Output the [x, y] coordinate of the center of the cell containing the given text.  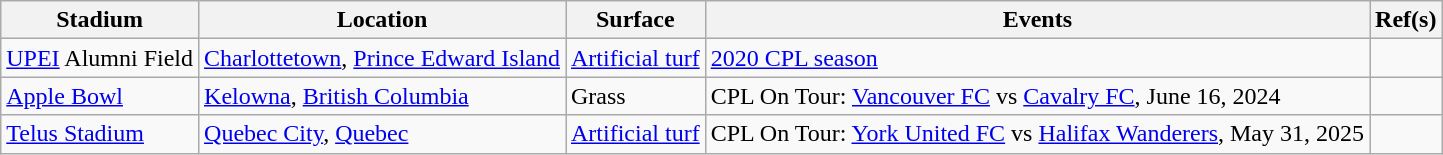
Ref(s) [1406, 20]
Charlottetown, Prince Edward Island [382, 58]
Grass [636, 96]
Telus Stadium [100, 134]
Stadium [100, 20]
CPL On Tour: Vancouver FC vs Cavalry FC, June 16, 2024 [1037, 96]
Kelowna, British Columbia [382, 96]
Quebec City, Quebec [382, 134]
UPEI Alumni Field [100, 58]
CPL On Tour: York United FC vs Halifax Wanderers, May 31, 2025 [1037, 134]
Apple Bowl [100, 96]
Location [382, 20]
Surface [636, 20]
2020 CPL season [1037, 58]
Events [1037, 20]
